Return [x, y] of the center of cell containing provided text 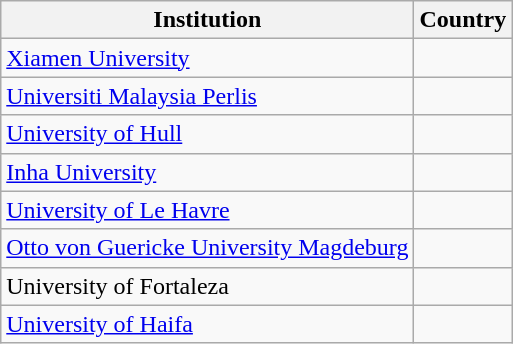
Inha University [208, 172]
Xiamen University [208, 58]
Universiti Malaysia Perlis [208, 96]
University of Hull [208, 134]
University of Le Havre [208, 210]
Institution [208, 20]
University of Fortaleza [208, 286]
Country [463, 20]
Otto von Guericke University Magdeburg [208, 248]
University of Haifa [208, 324]
